For the text-containing cell, return its midpoint in (x, y) coordinate format. 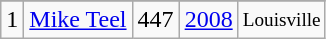
1 (12, 20)
Mike Teel (78, 20)
Louisville (282, 20)
2008 (208, 20)
447 (156, 20)
